Capture the cell that displays the provided text and extract its [x, y] central coordinate. 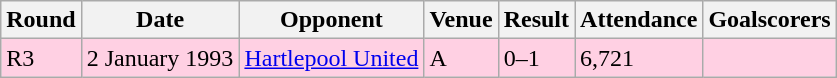
Attendance [639, 20]
Round [41, 20]
Result [536, 20]
A [461, 58]
2 January 1993 [160, 58]
6,721 [639, 58]
R3 [41, 58]
Goalscorers [770, 20]
Hartlepool United [332, 58]
Venue [461, 20]
Opponent [332, 20]
Date [160, 20]
0–1 [536, 58]
